Return the [X, Y] coordinate for the center point of the cell that contains the specified text.  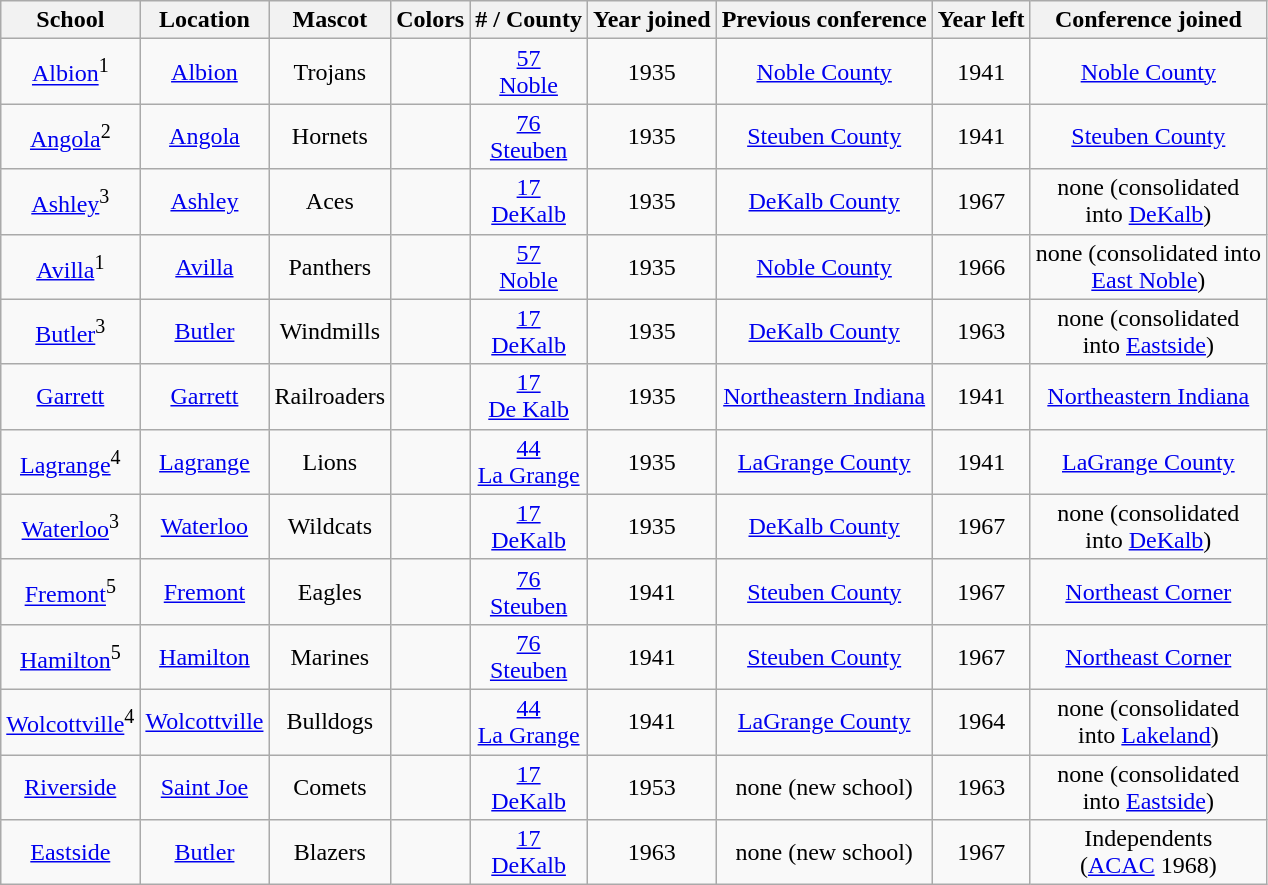
Ashley [204, 202]
Hamilton [204, 656]
Panthers [330, 266]
Eastside [70, 852]
Ashley3 [70, 202]
Bulldogs [330, 722]
Conference joined [1148, 20]
Comets [330, 786]
Avilla [204, 266]
17 De Kalb [529, 396]
Hornets [330, 136]
Year left [981, 20]
Colors [430, 20]
Albion1 [70, 72]
none (consolidatedinto Lakeland) [1148, 722]
Year joined [652, 20]
1953 [652, 786]
Wolcottville [204, 722]
1964 [981, 722]
Aces [330, 202]
Riverside [70, 786]
Fremont5 [70, 592]
Location [204, 20]
Wolcottville4 [70, 722]
Lagrange [204, 462]
Marines [330, 656]
Trojans [330, 72]
Albion [204, 72]
School [70, 20]
Mascot [330, 20]
Lions [330, 462]
Avilla1 [70, 266]
# / County [529, 20]
none (consolidated intoEast Noble) [1148, 266]
Wildcats [330, 526]
Fremont [204, 592]
Angola2 [70, 136]
Waterloo3 [70, 526]
Angola [204, 136]
Blazers [330, 852]
Windmills [330, 332]
Lagrange4 [70, 462]
1966 [981, 266]
Butler3 [70, 332]
Railroaders [330, 396]
Previous conference [824, 20]
Independents(ACAC 1968) [1148, 852]
Eagles [330, 592]
Saint Joe [204, 786]
Hamilton5 [70, 656]
Waterloo [204, 526]
